Capture the cell that displays the provided text and extract its (X, Y) central coordinate. 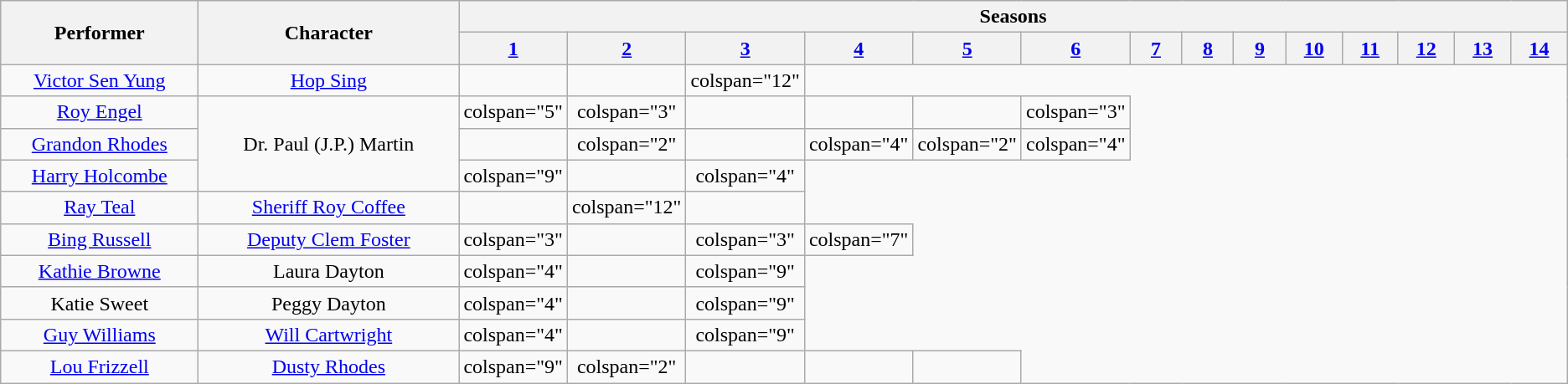
colspan="7" (859, 239)
Lou Frizzell (100, 366)
3 (745, 49)
Ray Teal (100, 207)
Will Cartwright (328, 335)
7 (1156, 49)
Deputy Clem Foster (328, 239)
12 (1426, 49)
Guy Williams (100, 335)
Character (328, 33)
14 (1540, 49)
Katie Sweet (100, 303)
10 (1313, 49)
Grandon Rhodes (100, 144)
Harry Holcombe (100, 176)
6 (1075, 49)
Peggy Dayton (328, 303)
11 (1370, 49)
4 (859, 49)
Dusty Rhodes (328, 366)
Sheriff Roy Coffee (328, 207)
1 (513, 49)
Hop Sing (328, 80)
colspan="5" (513, 112)
Seasons (1014, 17)
Victor Sen Yung (100, 80)
Performer (100, 33)
Dr. Paul (J.P.) Martin (328, 144)
13 (1483, 49)
Kathie Browne (100, 271)
Roy Engel (100, 112)
Bing Russell (100, 239)
9 (1260, 49)
2 (627, 49)
5 (967, 49)
8 (1208, 49)
Laura Dayton (328, 271)
